Identify which cell holds the provided text, then report its [x, y] central coordinate. 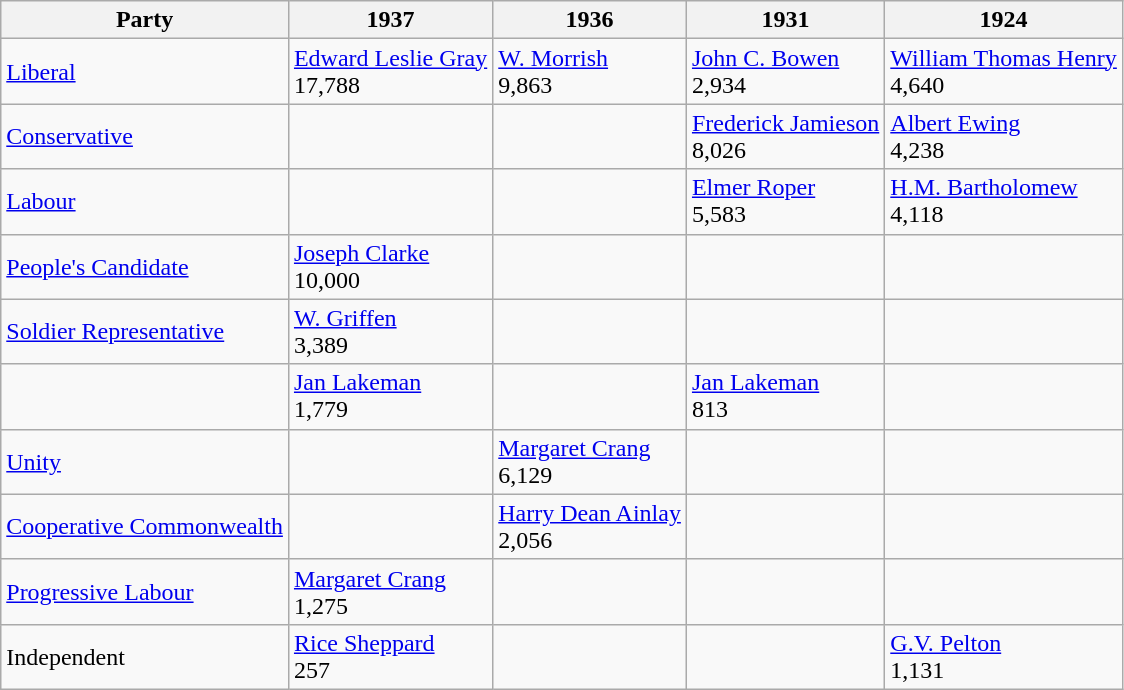
H.M. Bartholomew 4,118 [1004, 202]
Progressive Labour [145, 592]
Joseph Clarke 10,000 [390, 266]
Rice Sheppard 257 [390, 656]
Jan Lakeman 1,779 [390, 396]
Labour [145, 202]
1924 [1004, 20]
Margaret Crang 6,129 [590, 462]
1936 [590, 20]
Independent [145, 656]
Albert Ewing 4,238 [1004, 136]
1937 [390, 20]
Soldier Representative [145, 332]
Conservative [145, 136]
W. Morrish 9,863 [590, 72]
Harry Dean Ainlay 2,056 [590, 526]
Unity [145, 462]
Liberal [145, 72]
William Thomas Henry 4,640 [1004, 72]
W. Griffen 3,389 [390, 332]
John C. Bowen 2,934 [785, 72]
Margaret Crang 1,275 [390, 592]
People's Candidate [145, 266]
Edward Leslie Gray 17,788 [390, 72]
G.V. Pelton 1,131 [1004, 656]
Cooperative Commonwealth [145, 526]
Elmer Roper 5,583 [785, 202]
Party [145, 20]
Jan Lakeman 813 [785, 396]
1931 [785, 20]
Frederick Jamieson 8,026 [785, 136]
